For the text-containing cell, return its midpoint in [X, Y] coordinate format. 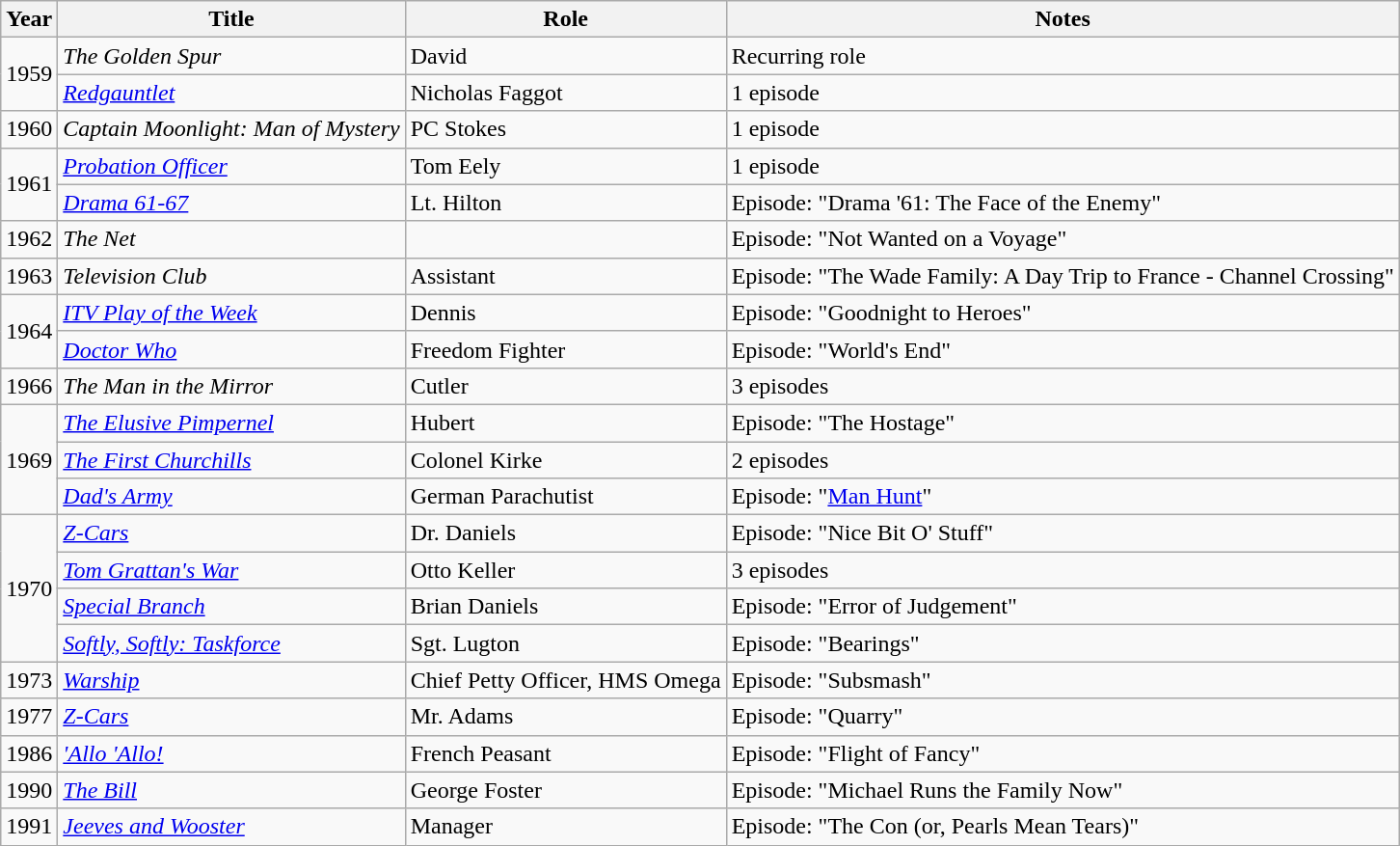
Episode: "Bearings" [1063, 643]
Freedom Fighter [565, 349]
The First Churchills [231, 460]
Doctor Who [231, 349]
Manager [565, 827]
Episode: "Not Wanted on a Voyage" [1063, 239]
George Foster [565, 790]
Lt. Hilton [565, 203]
Episode: "Subsmash" [1063, 680]
The Golden Spur [231, 56]
Recurring role [1063, 56]
PC Stokes [565, 129]
Episode: "Goodnight to Heroes" [1063, 313]
Tom Eely [565, 166]
The Man in the Mirror [231, 386]
The Net [231, 239]
Episode: "The Con (or, Pearls Mean Tears)" [1063, 827]
Assistant [565, 276]
Otto Keller [565, 570]
Chief Petty Officer, HMS Omega [565, 680]
1960 [29, 129]
The Bill [231, 790]
Episode: "Error of Judgement" [1063, 607]
The Elusive Pimpernel [231, 423]
Year [29, 19]
Television Club [231, 276]
1969 [29, 459]
David [565, 56]
Brian Daniels [565, 607]
Episode: "Drama '61: The Face of the Enemy" [1063, 203]
1973 [29, 680]
Cutler [565, 386]
French Peasant [565, 753]
ITV Play of the Week [231, 313]
1961 [29, 184]
Mr. Adams [565, 717]
Dr. Daniels [565, 533]
Nicholas Faggot [565, 93]
Special Branch [231, 607]
Episode: "World's End" [1063, 349]
Drama 61-67 [231, 203]
Warship [231, 680]
Dad's Army [231, 497]
1962 [29, 239]
1966 [29, 386]
Episode: "The Wade Family: A Day Trip to France - Channel Crossing" [1063, 276]
Episode: "Nice Bit O' Stuff" [1063, 533]
Episode: "Man Hunt" [1063, 497]
Captain Moonlight: Man of Mystery [231, 129]
Episode: "Michael Runs the Family Now" [1063, 790]
1964 [29, 331]
Sgt. Lugton [565, 643]
Probation Officer [231, 166]
1959 [29, 74]
Hubert [565, 423]
German Parachutist [565, 497]
Title [231, 19]
1990 [29, 790]
1977 [29, 717]
1986 [29, 753]
Redgauntlet [231, 93]
Episode: "The Hostage" [1063, 423]
Episode: "Quarry" [1063, 717]
Jeeves and Wooster [231, 827]
1991 [29, 827]
'Allo 'Allo! [231, 753]
1970 [29, 588]
Tom Grattan's War [231, 570]
Episode: "Flight of Fancy" [1063, 753]
Role [565, 19]
Colonel Kirke [565, 460]
1963 [29, 276]
Dennis [565, 313]
Notes [1063, 19]
Softly, Softly: Taskforce [231, 643]
2 episodes [1063, 460]
